Detect which cell encompasses the target text, then output its (x, y) center coordinate. 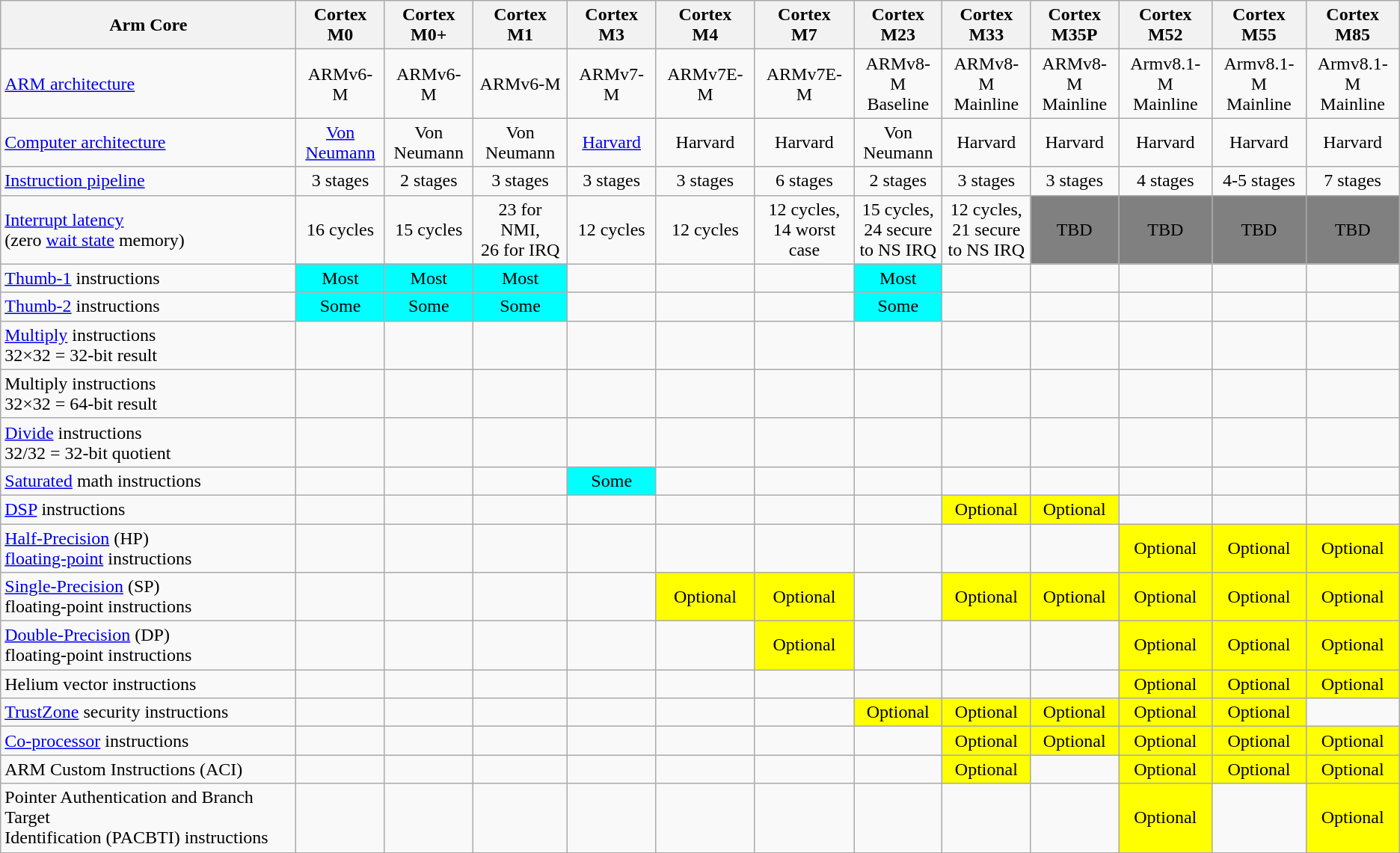
Thumb-1 instructions (148, 278)
Arm Core (148, 25)
Divide instructions32/32 = 32-bit quotient (148, 443)
Instruction pipeline (148, 181)
CortexM33 (986, 25)
23 for NMI,26 for IRQ (520, 230)
Double-Precision (DP)floating-point instructions (148, 646)
15 cycles,24 secureto NS IRQ (898, 230)
6 stages (805, 181)
16 cycles (340, 230)
15 cycles (429, 230)
DSP instructions (148, 509)
CortexM55 (1259, 25)
CortexM35P (1075, 25)
12 cycles,14 worstcase (805, 230)
TrustZone security instructions (148, 712)
Single-Precision (SP)floating-point instructions (148, 597)
Thumb-2 instructions (148, 307)
4-5 stages (1259, 181)
Saturated math instructions (148, 481)
Computer architecture (148, 142)
Pointer Authentication and Branch TargetIdentification (PACBTI) instructions (148, 818)
ARMv7-M (612, 84)
Interrupt latency(zero wait state memory) (148, 230)
Helium vector instructions (148, 684)
ARMv8-MBaseline (898, 84)
CortexM7 (805, 25)
Co-processor instructions (148, 741)
ARM Custom Instructions (ACI) (148, 769)
Multiply instructions32×32 = 64-bit result (148, 393)
CortexM23 (898, 25)
Multiply instructions32×32 = 32-bit result (148, 345)
CortexM0+ (429, 25)
CortexM1 (520, 25)
ARM architecture (148, 84)
CortexM0 (340, 25)
4 stages (1165, 181)
CortexM3 (612, 25)
CortexM85 (1352, 25)
12 cycles,21 secureto NS IRQ (986, 230)
Half-Precision (HP)floating-point instructions (148, 547)
CortexM4 (706, 25)
7 stages (1352, 181)
CortexM52 (1165, 25)
